Scan for the cell matching the given text and deliver its [x, y] coordinate at center. 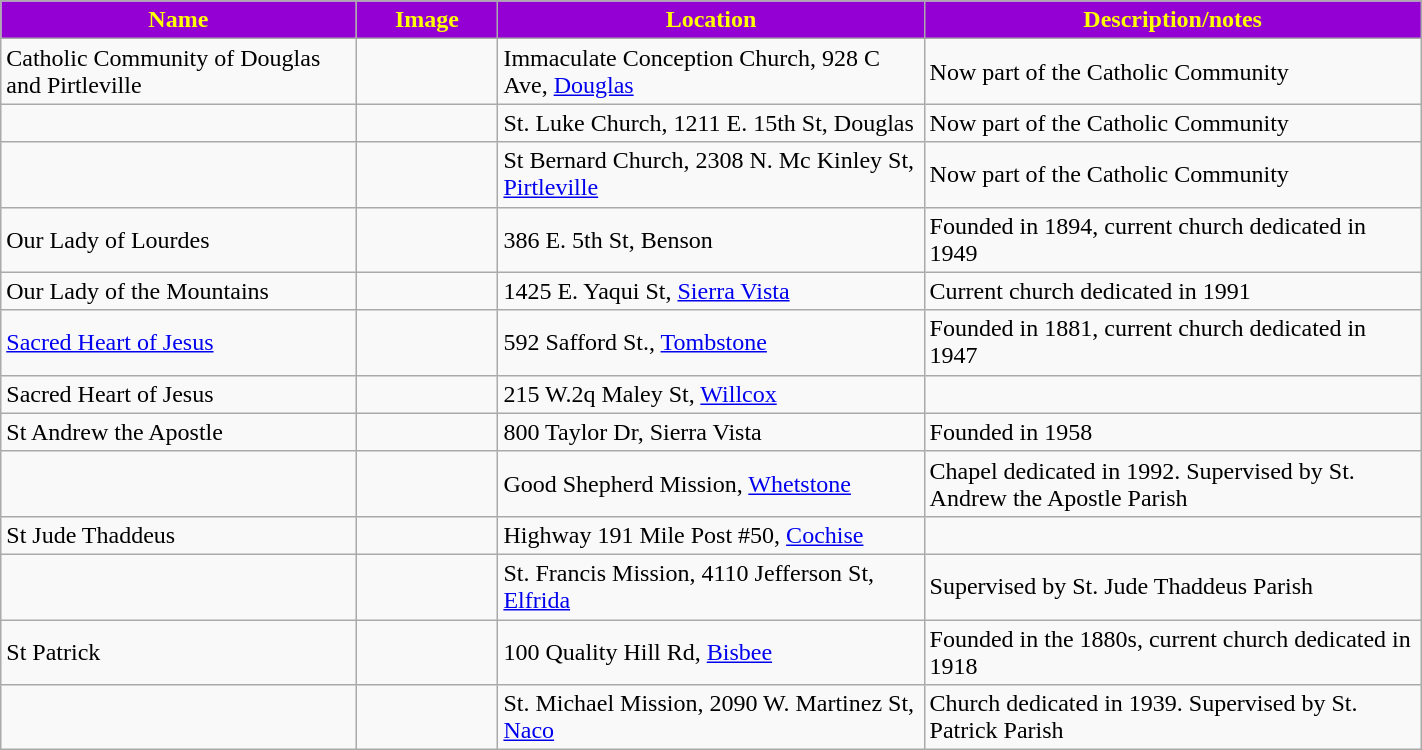
Current church dedicated in 1991 [1172, 291]
592 Safford St., Tombstone [711, 342]
Catholic Community of Douglas and Pirtleville [178, 72]
St Patrick [178, 652]
100 Quality Hill Rd, Bisbee [711, 652]
St. Michael Mission, 2090 W. Martinez St, Naco [711, 718]
1425 E. Yaqui St, Sierra Vista [711, 291]
Immaculate Conception Church, 928 C Ave, Douglas [711, 72]
Location [711, 20]
St Jude Thaddeus [178, 535]
Chapel dedicated in 1992. Supervised by St. Andrew the Apostle Parish [1172, 484]
Supervised by St. Jude Thaddeus Parish [1172, 586]
Our Lady of Lourdes [178, 240]
Good Shepherd Mission, Whetstone [711, 484]
Founded in the 1880s, current church dedicated in 1918 [1172, 652]
386 E. 5th St, Benson [711, 240]
St. Luke Church, 1211 E. 15th St, Douglas [711, 123]
Description/notes [1172, 20]
Image [427, 20]
Founded in 1894, current church dedicated in 1949 [1172, 240]
Church dedicated in 1939. Supervised by St. Patrick Parish [1172, 718]
Our Lady of the Mountains [178, 291]
St Bernard Church, 2308 N. Mc Kinley St, Pirtleville [711, 174]
Founded in 1958 [1172, 432]
Founded in 1881, current church dedicated in 1947 [1172, 342]
Highway 191 Mile Post #50, Cochise [711, 535]
800 Taylor Dr, Sierra Vista [711, 432]
Name [178, 20]
215 W.2q Maley St, Willcox [711, 394]
St Andrew the Apostle [178, 432]
St. Francis Mission, 4110 Jefferson St, Elfrida [711, 586]
